Extract the (x, y) coordinate from the center of the cell holding the provided text.  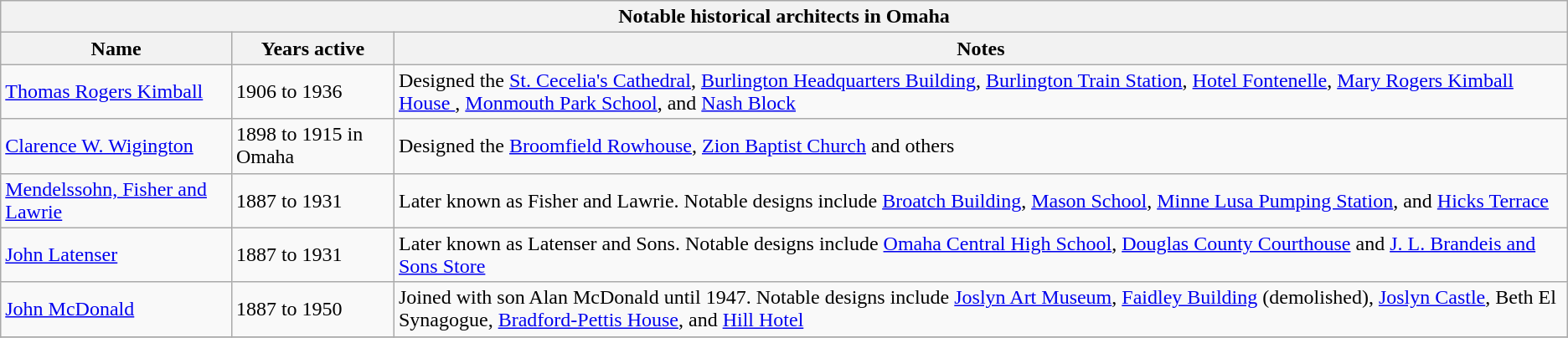
Name (116, 49)
Clarence W. Wigington (116, 146)
John Latenser (116, 254)
1887 to 1950 (312, 310)
John McDonald (116, 310)
1906 to 1936 (312, 92)
Thomas Rogers Kimball (116, 92)
1898 to 1915 in Omaha (312, 146)
Notable historical architects in Omaha (784, 17)
Designed the Broomfield Rowhouse, Zion Baptist Church and others (980, 146)
Later known as Fisher and Lawrie. Notable designs include Broatch Building, Mason School, Minne Lusa Pumping Station, and Hicks Terrace (980, 201)
Notes (980, 49)
Later known as Latenser and Sons. Notable designs include Omaha Central High School, Douglas County Courthouse and J. L. Brandeis and Sons Store (980, 254)
Mendelssohn, Fisher and Lawrie (116, 201)
Years active (312, 49)
